From the cell containing the given text, extract its center point as [x, y] coordinate. 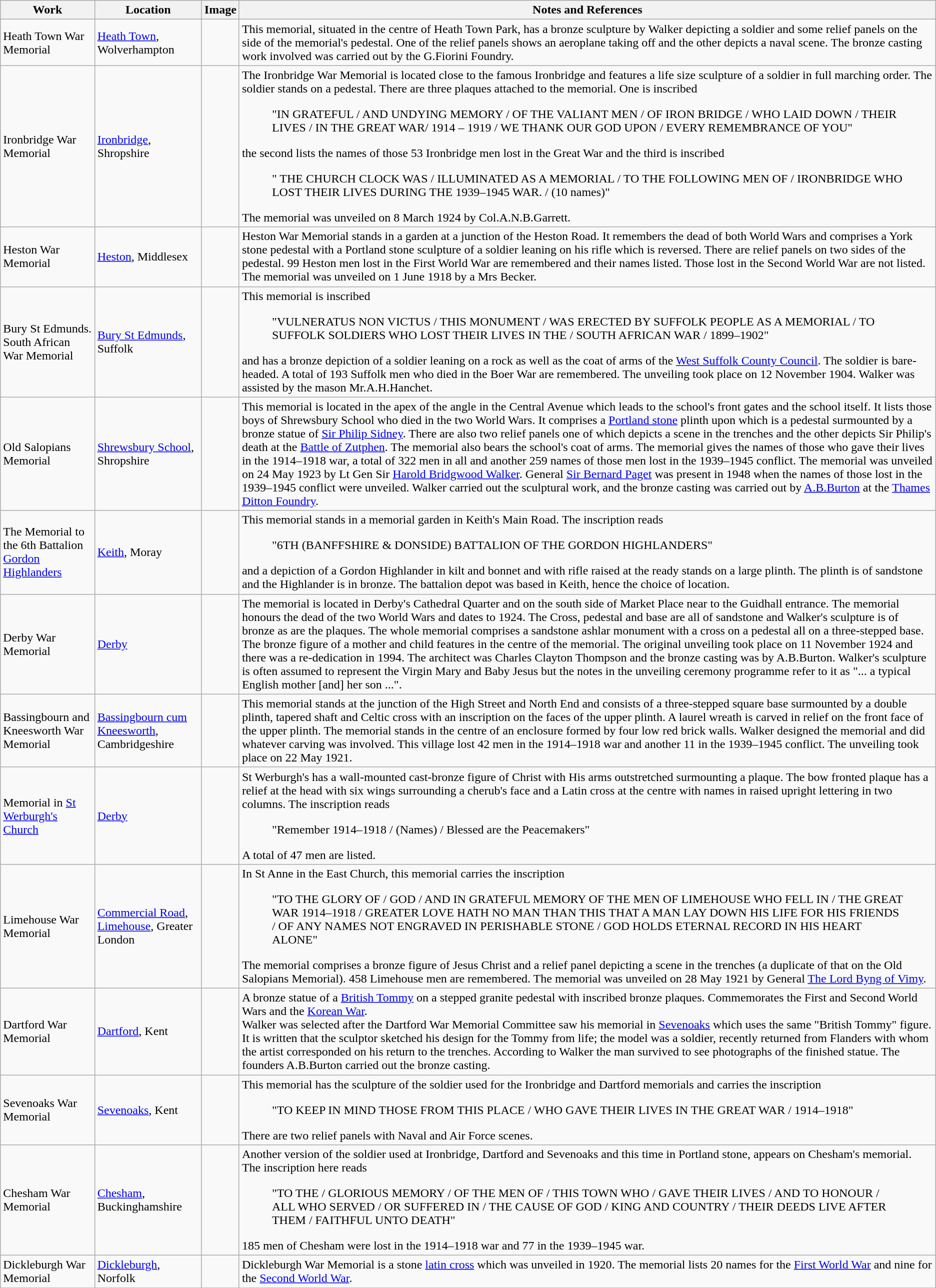
Bassingbourn and Kneesworth War Memorial [47, 730]
The Memorial to the 6th Battalion Gordon Highlanders [47, 552]
Ironbridge, Shropshire [148, 146]
Dickleburgh War Memorial [47, 1272]
Work [47, 10]
Shrewsbury School, Shropshire [148, 454]
Old Salopians Memorial [47, 454]
Dickleburgh, Norfolk [148, 1272]
Ironbridge War Memorial [47, 146]
Dartford War Memorial [47, 1031]
Bury St Edmunds, Suffolk [148, 342]
Heath Town War Memorial [47, 42]
Limehouse War Memorial [47, 926]
Chesham, Buckinghamshire [148, 1200]
Bassingbourn cum Kneesworth, Cambridgeshire [148, 730]
Location [148, 10]
Heston War Memorial [47, 257]
Heath Town, Wolverhampton [148, 42]
Dartford, Kent [148, 1031]
Image [220, 10]
Commercial Road, Limehouse, Greater London [148, 926]
Memorial in St Werburgh's Church [47, 815]
Notes and References [587, 10]
Keith, Moray [148, 552]
Sevenoaks War Memorial [47, 1110]
Heston, Middlesex [148, 257]
Sevenoaks, Kent [148, 1110]
Bury St Edmunds. South African War Memorial [47, 342]
Chesham War Memorial [47, 1200]
Derby War Memorial [47, 644]
